Capture the cell that displays the provided text and extract its [X, Y] central coordinate. 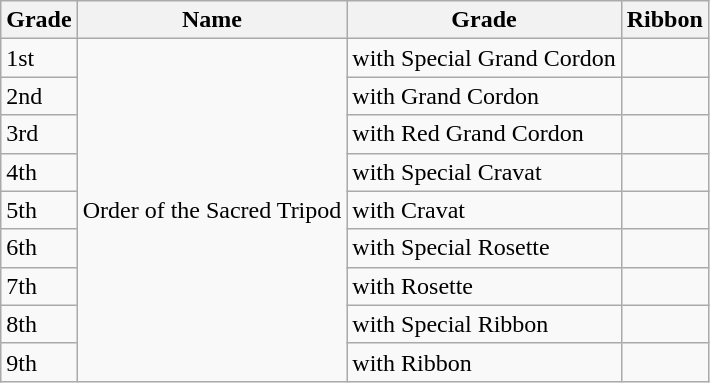
with Ribbon [484, 362]
9th [39, 362]
4th [39, 172]
8th [39, 324]
Name [212, 20]
5th [39, 210]
with Rosette [484, 286]
with Special Ribbon [484, 324]
Order of the Sacred Tripod [212, 210]
with Grand Cordon [484, 96]
3rd [39, 134]
with Special Rosette [484, 248]
with Special Grand Cordon [484, 58]
with Special Cravat [484, 172]
6th [39, 248]
2nd [39, 96]
with Red Grand Cordon [484, 134]
7th [39, 286]
Ribbon [664, 20]
1st [39, 58]
with Cravat [484, 210]
